Detect which cell encompasses the target text, then output its [X, Y] center coordinate. 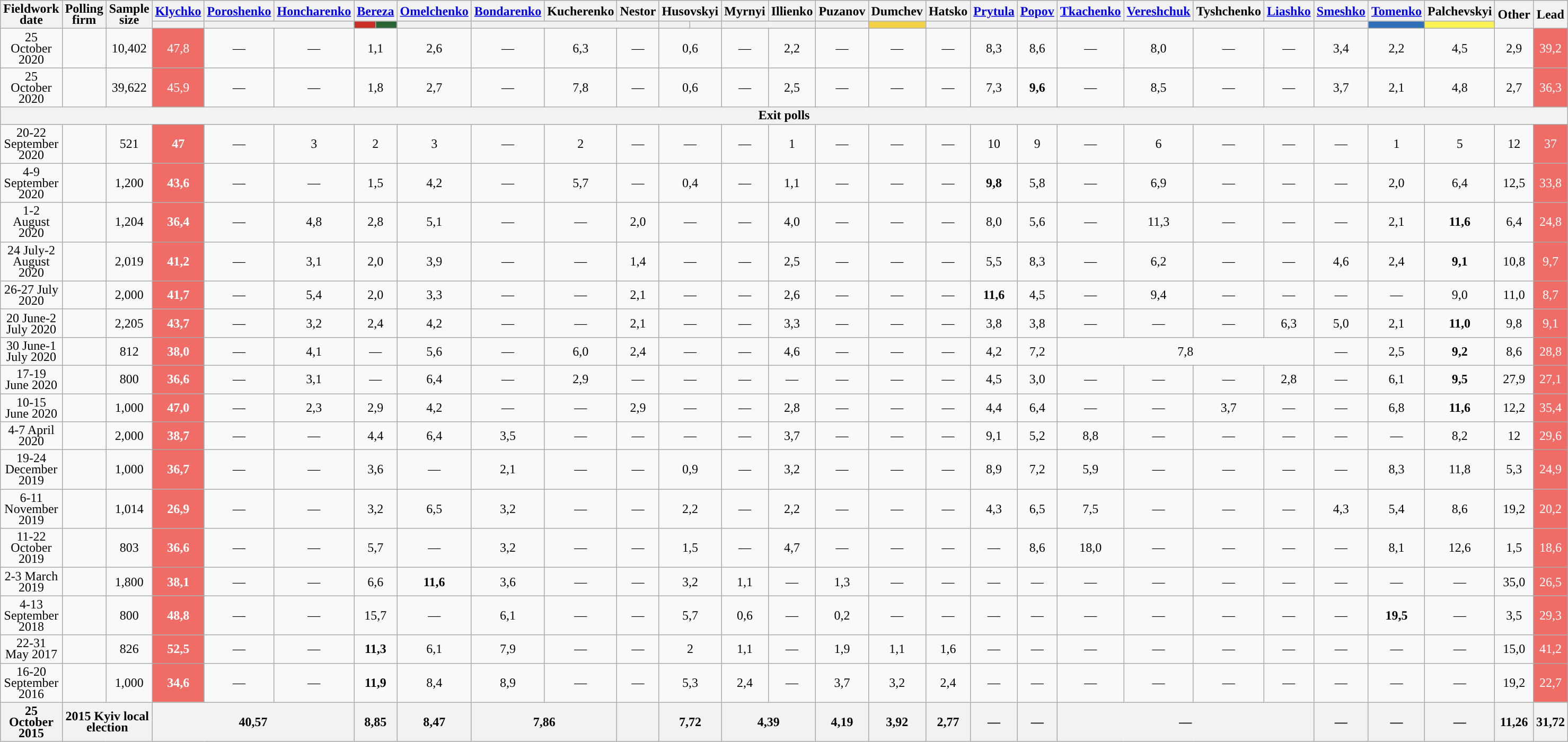
826 [129, 649]
1,8 [375, 87]
Puzanov [842, 11]
8,8 [1090, 436]
Tkachenko [1090, 11]
7,3 [994, 87]
6,9 [1159, 183]
0,9 [690, 470]
2,205 [129, 323]
Tomenko [1396, 11]
38,0 [178, 351]
1,6 [948, 649]
6-11 November 2019 [31, 509]
29,3 [1550, 615]
Palchevskyi [1460, 11]
9,0 [1460, 295]
10 [994, 144]
10-15 June 2020 [31, 407]
8,85 [375, 722]
803 [129, 548]
Prytula [994, 11]
8,47 [434, 722]
Fieldwork date [31, 15]
2,3 [314, 407]
9,6 [1037, 87]
8,1 [1396, 548]
24,9 [1550, 470]
43,7 [178, 323]
10,8 [1514, 261]
18,0 [1090, 548]
Omelchenko [434, 11]
4,1 [314, 351]
Popov [1037, 11]
27,1 [1550, 379]
26-27 July 2020 [31, 295]
1-2 August 2020 [31, 222]
9,7 [1550, 261]
36,4 [178, 222]
9,2 [1460, 351]
Bereza [375, 11]
1,3 [842, 582]
Dumchev [897, 11]
30 June-1 July 2020 [31, 351]
8,4 [434, 683]
2-3 March 2019 [31, 582]
5,8 [1037, 183]
41,7 [178, 295]
7,9 [508, 649]
11,8 [1460, 470]
5 [1460, 144]
9 [1037, 144]
Nestor [638, 11]
6,8 [1396, 407]
52,5 [178, 649]
47,8 [178, 48]
8,7 [1550, 295]
38,7 [178, 436]
4-13 September 2018 [31, 615]
5,1 [434, 222]
Poroshenko [239, 11]
24,8 [1550, 222]
Kucherenko [581, 11]
Sample size [129, 15]
812 [129, 351]
6,6 [375, 582]
6,0 [581, 351]
6,2 [1159, 261]
Lead [1550, 15]
36,7 [178, 470]
Hatsko [948, 11]
31,72 [1550, 722]
18,6 [1550, 548]
33,8 [1550, 183]
3,4 [1341, 48]
5,0 [1341, 323]
36,3 [1550, 87]
25 October 2015 [31, 722]
4,0 [792, 222]
11-22 October 2019 [31, 548]
521 [129, 144]
20 June-2 July 2020 [31, 323]
24 July-2 August 2020 [31, 261]
45,9 [178, 87]
34,6 [178, 683]
35,0 [1514, 582]
19-24 December 2019 [31, 470]
1,9 [842, 649]
3,92 [897, 722]
39,2 [1550, 48]
1,014 [129, 509]
22-31 May 2017 [31, 649]
12,6 [1460, 548]
48,8 [178, 615]
Exit polls [785, 116]
20,2 [1550, 509]
38,1 [178, 582]
35,4 [1550, 407]
12,2 [1514, 407]
5,9 [1090, 470]
0,2 [842, 615]
39,622 [129, 87]
Polling firm [84, 15]
26,5 [1550, 582]
4-9 September 2020 [31, 183]
37 [1550, 144]
10,402 [129, 48]
Myrnyi [745, 11]
16-20 September 2016 [31, 683]
0,4 [690, 183]
4,39 [769, 722]
Tyshchenko [1229, 11]
7,5 [1090, 509]
20-22 September 2020 [31, 144]
26,9 [178, 509]
9,5 [1460, 379]
4,7 [792, 548]
28,8 [1550, 351]
1,4 [638, 261]
3,9 [434, 261]
12,5 [1514, 183]
17-19 June 2020 [31, 379]
47,0 [178, 407]
2,77 [948, 722]
15,0 [1514, 649]
9,4 [1159, 295]
5,5 [994, 261]
19,5 [1396, 615]
7,86 [544, 722]
Bondarenko [508, 11]
27,9 [1514, 379]
11,9 [375, 683]
3,0 [1037, 379]
5,2 [1037, 436]
Liashko [1289, 11]
47 [178, 144]
Other [1514, 15]
Smeshko [1341, 11]
40,57 [253, 722]
7,72 [690, 722]
1,204 [129, 222]
1,800 [129, 582]
1,200 [129, 183]
2015 Kyiv local election [107, 722]
Husovskyi [690, 11]
Klychko [178, 11]
Vereshchuk [1159, 11]
29,6 [1550, 436]
2,019 [129, 261]
8,2 [1460, 436]
4,19 [842, 722]
Illienko [792, 11]
Honcharenko [314, 11]
15,7 [375, 615]
6 [1159, 144]
22,7 [1550, 683]
4-7 April 2020 [31, 436]
11,26 [1514, 722]
43,6 [178, 183]
8,5 [1159, 87]
